Locate the cell with the specified text and output its (X, Y) center coordinate. 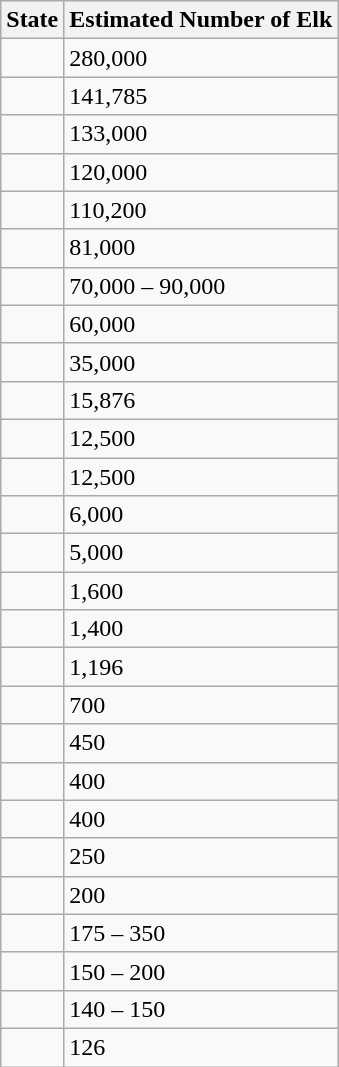
126 (201, 1047)
450 (201, 743)
110,200 (201, 210)
280,000 (201, 58)
120,000 (201, 172)
5,000 (201, 553)
200 (201, 895)
250 (201, 857)
15,876 (201, 400)
175 – 350 (201, 933)
State (32, 20)
35,000 (201, 362)
700 (201, 705)
60,000 (201, 324)
Estimated Number of Elk (201, 20)
141,785 (201, 96)
1,600 (201, 591)
81,000 (201, 248)
70,000 – 90,000 (201, 286)
133,000 (201, 134)
150 – 200 (201, 971)
6,000 (201, 515)
1,196 (201, 667)
1,400 (201, 629)
140 – 150 (201, 1009)
